Provide the (X, Y) coordinate of the cell's center where the given text is located.  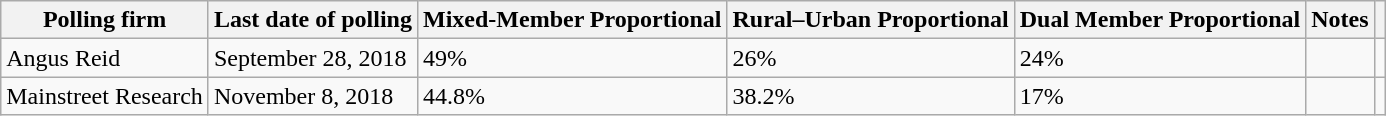
26% (870, 58)
Angus Reid (105, 58)
Notes (1340, 20)
Last date of polling (312, 20)
Mixed-Member Proportional (572, 20)
38.2% (870, 96)
Dual Member Proportional (1160, 20)
Polling firm (105, 20)
November 8, 2018 (312, 96)
Rural–Urban Proportional (870, 20)
44.8% (572, 96)
17% (1160, 96)
Mainstreet Research (105, 96)
24% (1160, 58)
September 28, 2018 (312, 58)
49% (572, 58)
